Output the [x, y] coordinate of the center of the cell containing the given text.  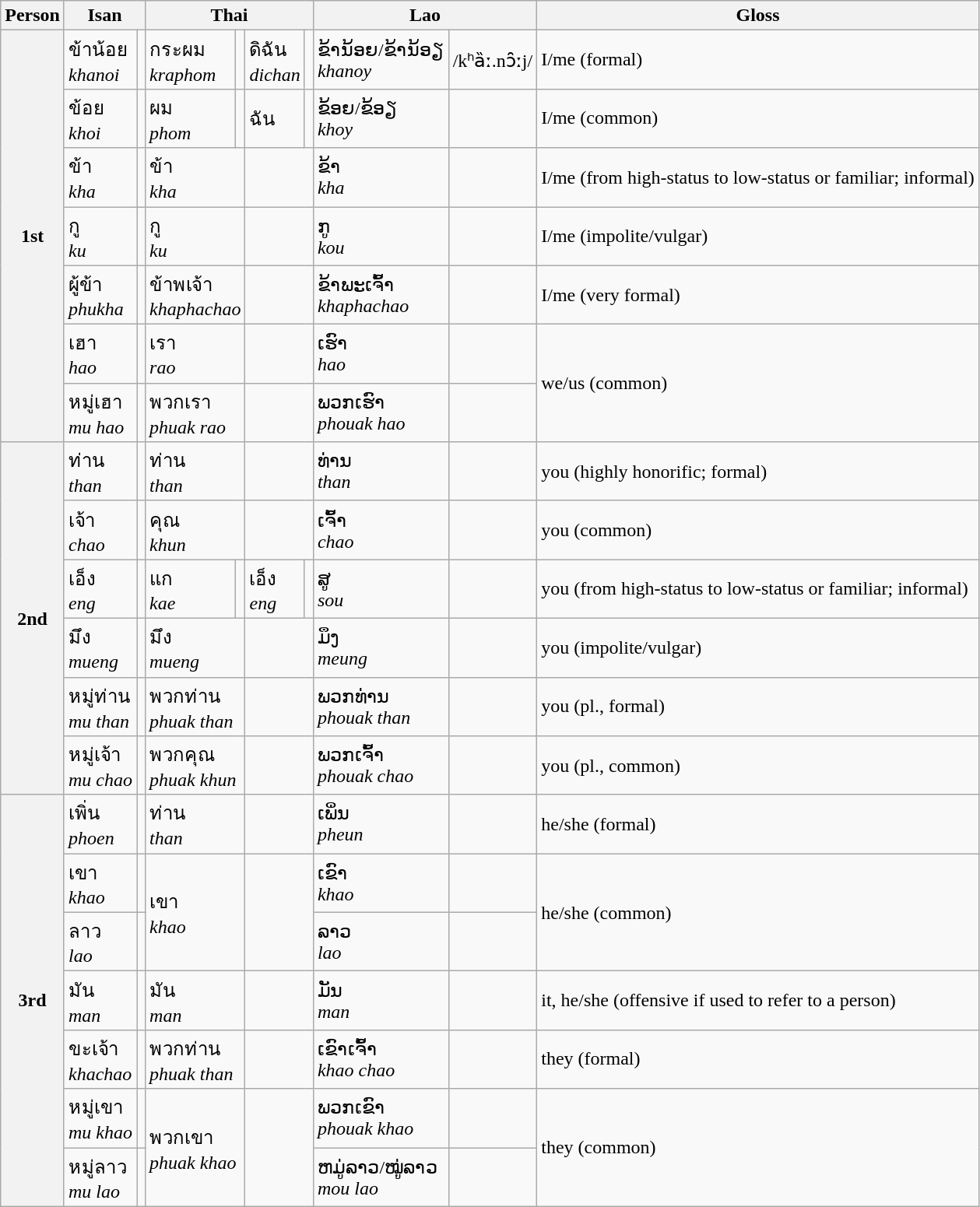
Gloss [758, 16]
they (formal) [758, 1059]
ข้าพเจ้าkhaphachao [195, 295]
เฮาhao [100, 354]
1st [33, 237]
ມັນman [381, 1001]
Person [33, 16]
ເຂົາkhao [381, 883]
Thai [230, 16]
it, he/she (offensive if used to refer to a person) [758, 1001]
คุณkhun [195, 530]
you (pl., common) [758, 766]
they (common) [758, 1147]
ຫມູ່ລາວ/ໝູ່ລາວmou lao [381, 1177]
ພວກເຂົາphouak khao [381, 1118]
หมู่ท่านmu than [100, 707]
เราrao [195, 354]
ขะเจ้าkhachao [100, 1059]
ข้อยkhoi [100, 118]
กระผมkraphom [190, 60]
ພວກທ່ານphouak than [381, 707]
ຂ້ອຍ/ຂ້ອຽkhoy [381, 118]
I/me (very formal) [758, 295]
ผู้ข้าphukha [100, 295]
/kʰȁː.nɔ̑ːj/ [493, 60]
พวกเขาphuak khao [195, 1147]
we/us (common) [758, 383]
ลาวlao [100, 942]
ພວກເຈົ້າphouak chao [381, 766]
ທ່ານthan [381, 472]
ข้าน้อยkhanoi [100, 60]
you (highly honorific; formal) [758, 472]
I/me (impolite/vulgar) [758, 237]
ຂ້າkha [381, 177]
I/me (formal) [758, 60]
ມຶງmeung [381, 647]
หมู่เฮาmu hao [100, 412]
ເຂົາເຈົ້າkhao chao [381, 1059]
ฉัน [275, 118]
ຂ້ານ້ອຍ/ຂ້ານ້ອຽkhanoy [381, 60]
ຂ້າພະເຈົ້າkhaphachao [381, 295]
you (common) [758, 530]
ເພິ່ນpheun [381, 824]
พวกเราphuak rao [195, 412]
ລາວlao [381, 942]
เพิ่นphoen [100, 824]
Lao [425, 16]
พวกคุณphuak khun [195, 766]
ดิฉันdichan [275, 60]
Isan [104, 16]
you (pl., formal) [758, 707]
I/me (common) [758, 118]
he/she (common) [758, 912]
3rd [33, 1001]
you (from high-status to low-status or familiar; informal) [758, 589]
เจ้าchao [100, 530]
ກູkou [381, 237]
ເຮົາhao [381, 354]
หมู่ลาวmu lao [100, 1177]
I/me (from high-status to low-status or familiar; informal) [758, 177]
แกkae [190, 589]
หมู่เจ้าmu chao [100, 766]
you (impolite/vulgar) [758, 647]
ເຈົ້າchao [381, 530]
he/she (formal) [758, 824]
ສູsou [381, 589]
หมู่เขาmu khao [100, 1118]
ผมphom [190, 118]
ພວກເຮົາphouak hao [381, 412]
2nd [33, 618]
